Output the (x, y) coordinate of the center of the cell containing the given text.  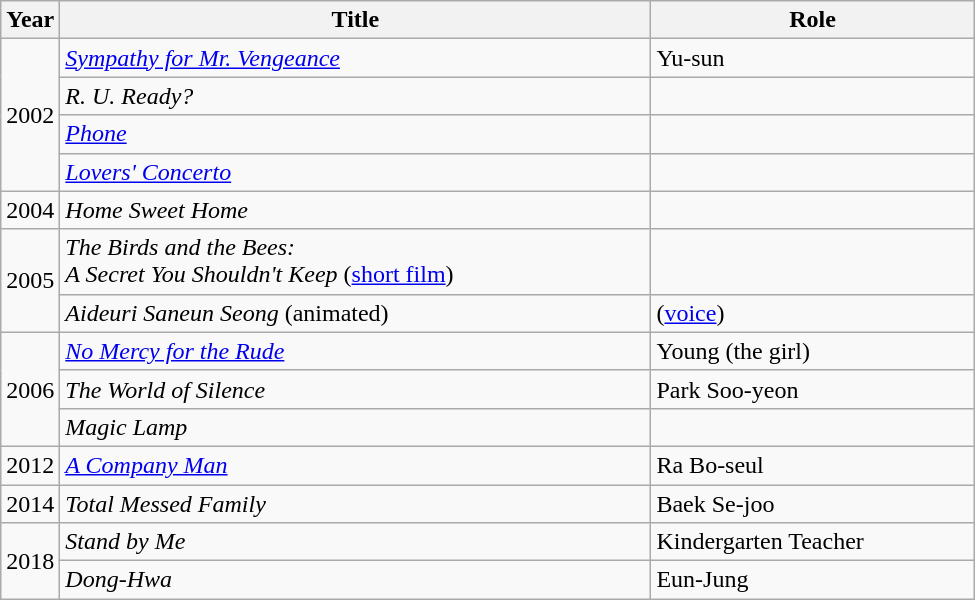
Eun-Jung (812, 580)
Aideuri Saneun Seong (animated) (356, 313)
2014 (30, 503)
Home Sweet Home (356, 210)
2004 (30, 210)
2002 (30, 115)
Phone (356, 134)
Role (812, 20)
Yu-sun (812, 58)
2012 (30, 465)
Dong-Hwa (356, 580)
Lovers' Concerto (356, 172)
No Mercy for the Rude (356, 351)
Park Soo-yeon (812, 389)
Ra Bo-seul (812, 465)
Title (356, 20)
Magic Lamp (356, 427)
Kindergarten Teacher (812, 542)
Young (the girl) (812, 351)
2006 (30, 389)
The Birds and the Bees:A Secret You Shouldn't Keep (short film) (356, 262)
2018 (30, 561)
Stand by Me (356, 542)
A Company Man (356, 465)
Total Messed Family (356, 503)
(voice) (812, 313)
Baek Se-joo (812, 503)
Sympathy for Mr. Vengeance (356, 58)
2005 (30, 280)
The World of Silence (356, 389)
Year (30, 20)
R. U. Ready? (356, 96)
